Output the (X, Y) coordinate of the center of the cell containing the given text.  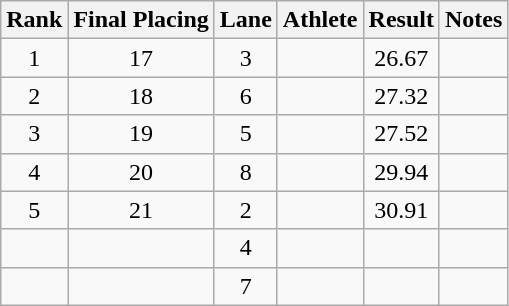
Rank (34, 20)
26.67 (401, 58)
17 (141, 58)
Notes (473, 20)
20 (141, 172)
6 (246, 96)
8 (246, 172)
27.32 (401, 96)
Athlete (320, 20)
Final Placing (141, 20)
1 (34, 58)
18 (141, 96)
19 (141, 134)
30.91 (401, 210)
Lane (246, 20)
27.52 (401, 134)
7 (246, 286)
29.94 (401, 172)
Result (401, 20)
21 (141, 210)
